Output the (X, Y) coordinate of the center of the cell containing the given text.  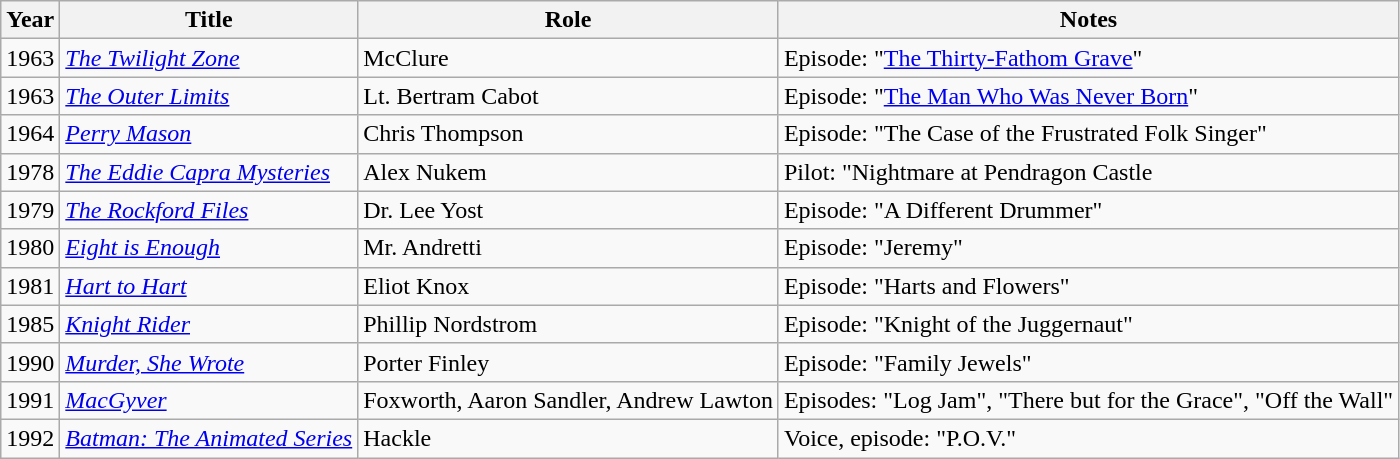
1980 (30, 248)
Episodes: "Log Jam", "There but for the Grace", "Off the Wall" (1088, 400)
Pilot: "Nightmare at Pendragon Castle (1088, 172)
Episode: "Harts and Flowers" (1088, 286)
1992 (30, 438)
Episode: "The Man Who Was Never Born" (1088, 96)
Phillip Nordstrom (568, 324)
1978 (30, 172)
Episode: "A Different Drummer" (1088, 210)
Porter Finley (568, 362)
Episode: "The Thirty-Fathom Grave" (1088, 58)
Dr. Lee Yost (568, 210)
The Twilight Zone (209, 58)
Mr. Andretti (568, 248)
Eight is Enough (209, 248)
Hart to Hart (209, 286)
1964 (30, 134)
The Eddie Capra Mysteries (209, 172)
Episode: "Family Jewels" (1088, 362)
Notes (1088, 20)
Foxworth, Aaron Sandler, Andrew Lawton (568, 400)
Eliot Knox (568, 286)
The Outer Limits (209, 96)
MacGyver (209, 400)
Episode: "Jeremy" (1088, 248)
Episode: "Knight of the Juggernaut" (1088, 324)
The Rockford Files (209, 210)
1979 (30, 210)
Lt. Bertram Cabot (568, 96)
Episode: "The Case of the Frustrated Folk Singer" (1088, 134)
1990 (30, 362)
Title (209, 20)
Perry Mason (209, 134)
Alex Nukem (568, 172)
Voice, episode: "P.O.V." (1088, 438)
1981 (30, 286)
Year (30, 20)
McClure (568, 58)
Batman: The Animated Series (209, 438)
Knight Rider (209, 324)
1985 (30, 324)
1991 (30, 400)
Hackle (568, 438)
Role (568, 20)
Chris Thompson (568, 134)
Murder, She Wrote (209, 362)
